Pinpoint the cell where the given text exists, returning its [X, Y] midpoint coordinate. 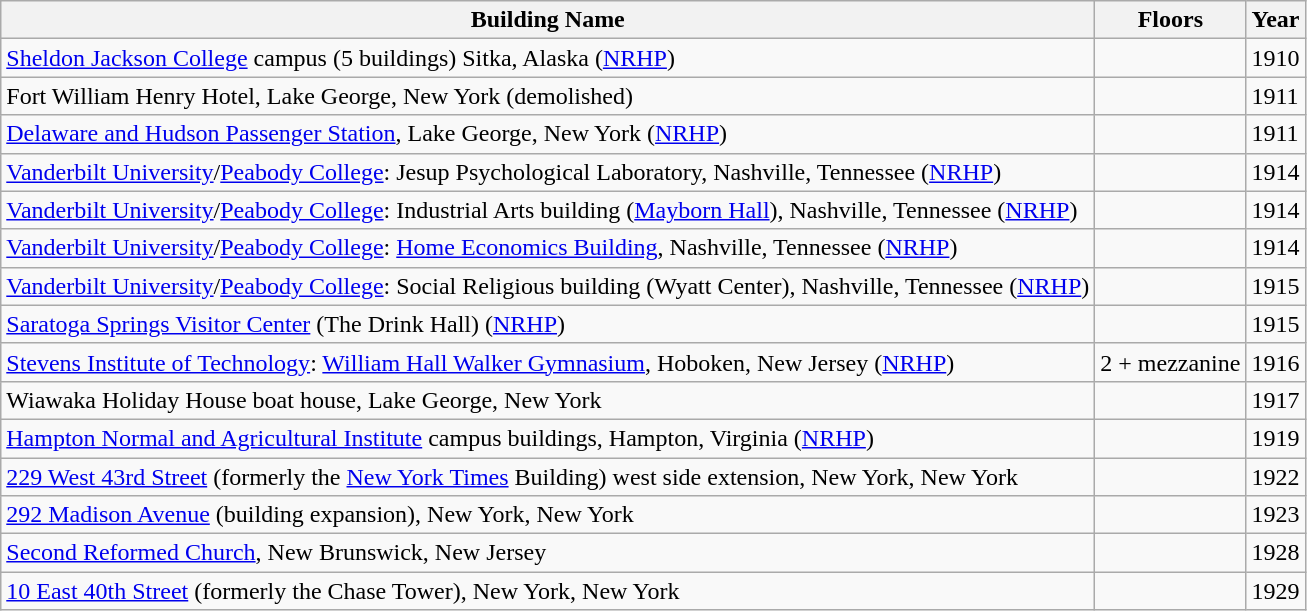
1922 [1276, 477]
292 Madison Avenue (building expansion), New York, New York [548, 515]
1910 [1276, 58]
1917 [1276, 400]
Vanderbilt University/Peabody College: Home Economics Building, Nashville, Tennessee (NRHP) [548, 248]
Building Name [548, 20]
2 + mezzanine [1170, 362]
Hampton Normal and Agricultural Institute campus buildings, Hampton, Virginia (NRHP) [548, 438]
Vanderbilt University/Peabody College: Jesup Psychological Laboratory, Nashville, Tennessee (NRHP) [548, 172]
1916 [1276, 362]
Year [1276, 20]
Floors [1170, 20]
1928 [1276, 553]
Saratoga Springs Visitor Center (The Drink Hall) (NRHP) [548, 324]
Vanderbilt University/Peabody College: Social Religious building (Wyatt Center), Nashville, Tennessee (NRHP) [548, 286]
Sheldon Jackson College campus (5 buildings) Sitka, Alaska (NRHP) [548, 58]
10 East 40th Street (formerly the Chase Tower), New York, New York [548, 591]
229 West 43rd Street (formerly the New York Times Building) west side extension, New York, New York [548, 477]
Wiawaka Holiday House boat house, Lake George, New York [548, 400]
Fort William Henry Hotel, Lake George, New York (demolished) [548, 96]
Vanderbilt University/Peabody College: Industrial Arts building (Mayborn Hall), Nashville, Tennessee (NRHP) [548, 210]
1919 [1276, 438]
Second Reformed Church, New Brunswick, New Jersey [548, 553]
1929 [1276, 591]
Delaware and Hudson Passenger Station, Lake George, New York (NRHP) [548, 134]
Stevens Institute of Technology: William Hall Walker Gymnasium, Hoboken, New Jersey (NRHP) [548, 362]
1923 [1276, 515]
